Search for the cell housing the specified text and yield its (x, y) center coordinate. 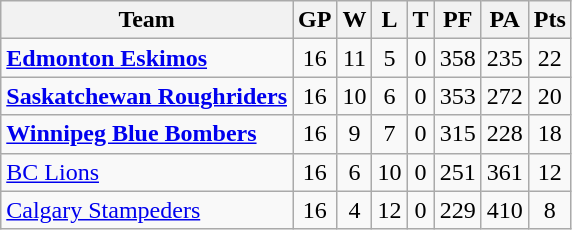
9 (354, 134)
361 (504, 172)
Calgary Stampeders (147, 210)
7 (390, 134)
315 (458, 134)
W (354, 20)
228 (504, 134)
Pts (550, 20)
L (390, 20)
410 (504, 210)
BC Lions (147, 172)
T (420, 20)
8 (550, 210)
Edmonton Eskimos (147, 58)
353 (458, 96)
251 (458, 172)
GP (315, 20)
11 (354, 58)
PA (504, 20)
PF (458, 20)
358 (458, 58)
272 (504, 96)
20 (550, 96)
5 (390, 58)
Saskatchewan Roughriders (147, 96)
Team (147, 20)
18 (550, 134)
4 (354, 210)
Winnipeg Blue Bombers (147, 134)
229 (458, 210)
22 (550, 58)
235 (504, 58)
